Detect which cell encompasses the target text, then output its [X, Y] center coordinate. 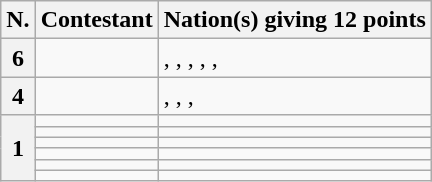
, , , , , [294, 58]
N. [18, 20]
, , , [294, 96]
1 [18, 148]
6 [18, 58]
4 [18, 96]
Nation(s) giving 12 points [294, 20]
Contestant [96, 20]
